Extract the (x, y) coordinate from the center of the cell holding the provided text.  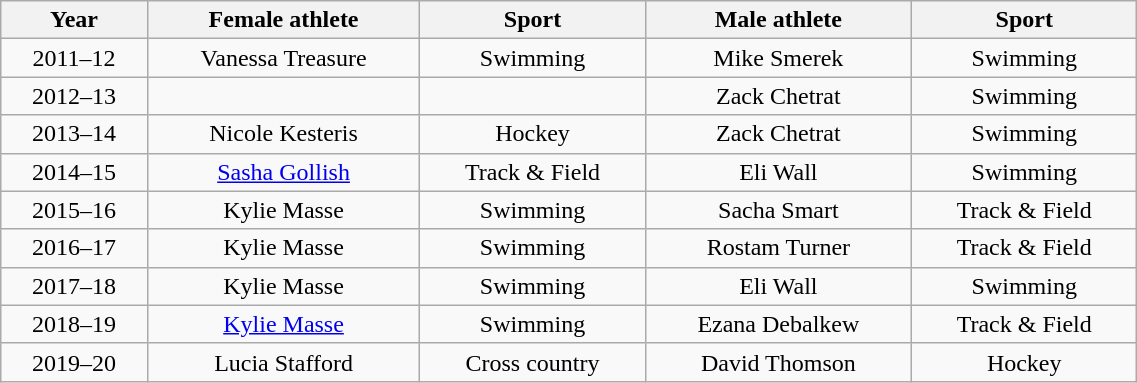
2019–20 (74, 362)
Vanessa Treasure (284, 58)
2012–13 (74, 96)
Mike Smerek (778, 58)
David Thomson (778, 362)
Lucia Stafford (284, 362)
Ezana Debalkew (778, 324)
Female athlete (284, 20)
2013–14 (74, 134)
Sasha Gollish (284, 172)
Year (74, 20)
2016–17 (74, 248)
Nicole Kesteris (284, 134)
Male athlete (778, 20)
Sacha Smart (778, 210)
2014–15 (74, 172)
2018–19 (74, 324)
2017–18 (74, 286)
2015–16 (74, 210)
2011–12 (74, 58)
Cross country (532, 362)
Rostam Turner (778, 248)
